Identify which cell holds the provided text, then report its (x, y) central coordinate. 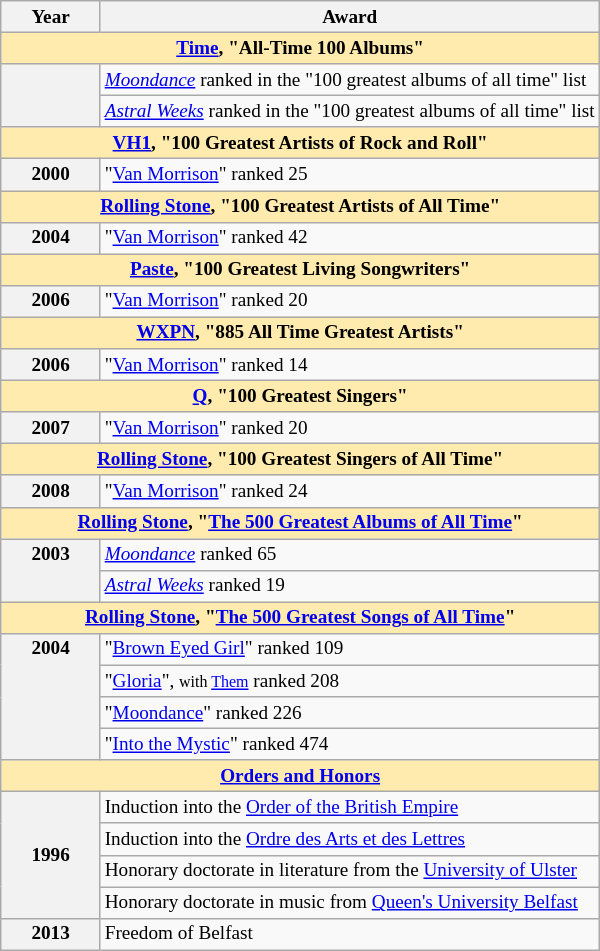
2008 (50, 491)
2000 (50, 175)
Induction into the Ordre des Arts et des Lettres (350, 839)
Moondance ranked 65 (350, 555)
Freedom of Belfast (350, 934)
"Van Morrison" ranked 25 (350, 175)
Q, "100 Greatest Singers" (300, 396)
"Van Morrison" ranked 42 (350, 238)
Astral Weeks ranked 19 (350, 586)
Time, "All-Time 100 Albums" (300, 48)
Award (350, 17)
Year (50, 17)
Rolling Stone, "The 500 Greatest Albums of All Time" (300, 523)
Honorary doctorate in music from Queen's University Belfast (350, 903)
"Moondance" ranked 226 (350, 713)
2007 (50, 428)
WXPN, "885 All Time Greatest Artists" (300, 333)
VH1, "100 Greatest Artists of Rock and Roll" (300, 143)
Rolling Stone, "100 Greatest Singers of All Time" (300, 460)
"Van Morrison" ranked 24 (350, 491)
Honorary doctorate in literature from the University of Ulster (350, 871)
Astral Weeks ranked in the "100 greatest albums of all time" list (350, 112)
"Brown Eyed Girl" ranked 109 (350, 650)
Rolling Stone, "The 500 Greatest Songs of All Time" (300, 618)
Moondance ranked in the "100 greatest albums of all time" list (350, 80)
Paste, "100 Greatest Living Songwriters" (300, 270)
Induction into the Order of the British Empire (350, 808)
2013 (50, 934)
2003 (50, 570)
Orders and Honors (300, 776)
"Gloria", with Them ranked 208 (350, 681)
"Van Morrison" ranked 14 (350, 365)
"Into the Mystic" ranked 474 (350, 744)
1996 (50, 856)
Rolling Stone, "100 Greatest Artists of All Time" (300, 207)
